Return (x, y) of the center of cell containing provided text 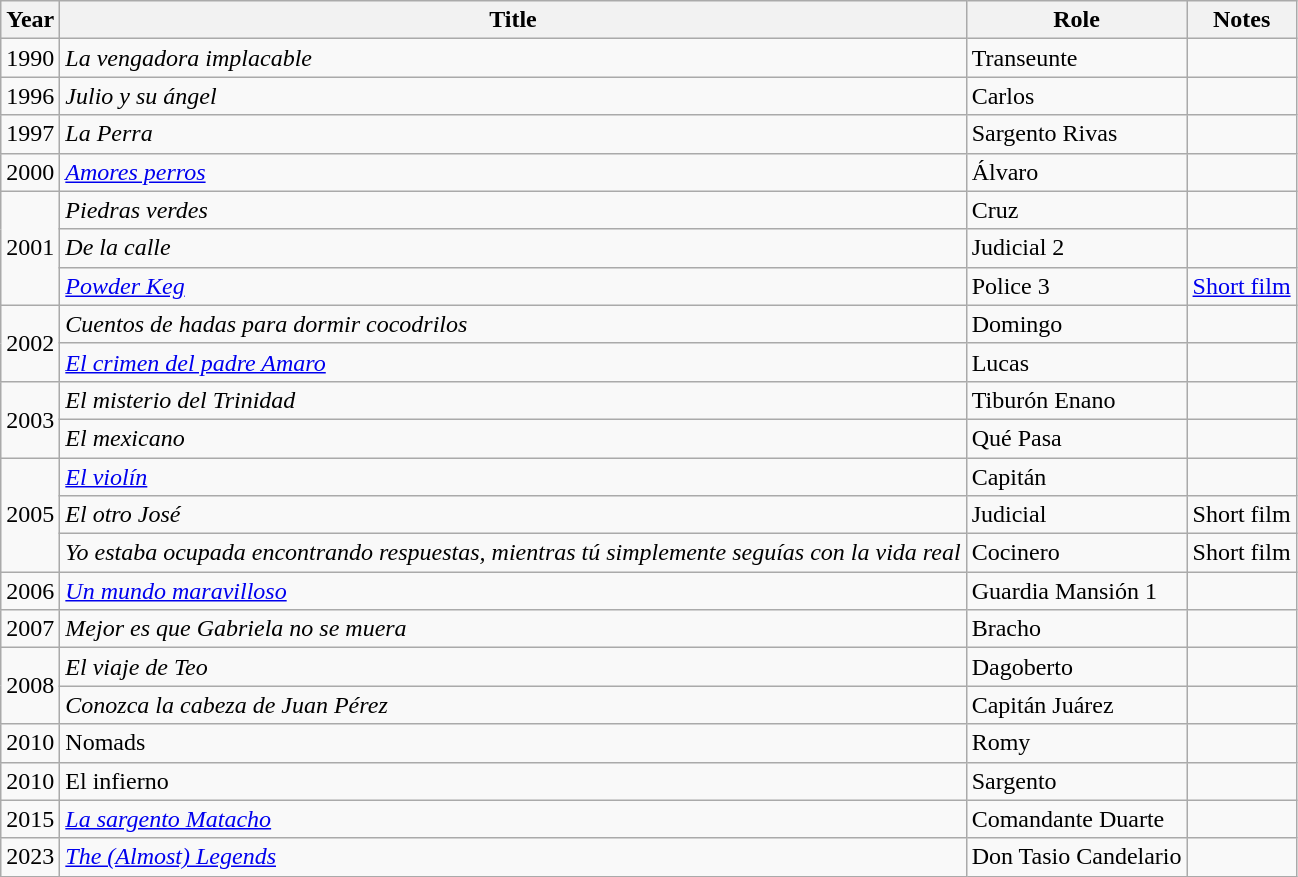
La Perra (513, 134)
2007 (30, 629)
Don Tasio Candelario (1076, 857)
Amores perros (513, 172)
Sargento Rivas (1076, 134)
2001 (30, 248)
Nomads (513, 743)
Mejor es que Gabriela no se muera (513, 629)
Police 3 (1076, 286)
Yo estaba ocupada encontrando respuestas, mientras tú simplemente seguías con la vida real (513, 553)
Guardia Mansión 1 (1076, 591)
La sargento Matacho (513, 819)
Dagoberto (1076, 667)
Cruz (1076, 210)
El mexicano (513, 438)
Capitán (1076, 477)
Cuentos de hadas para dormir cocodrilos (513, 324)
2015 (30, 819)
De la calle (513, 248)
Sargento (1076, 781)
El viaje de Teo (513, 667)
El infierno (513, 781)
Conozca la cabeza de Juan Pérez (513, 705)
2006 (30, 591)
Tiburón Enano (1076, 400)
Domingo (1076, 324)
The (Almost) Legends (513, 857)
El crimen del padre Amaro (513, 362)
2002 (30, 343)
1996 (30, 96)
Cocinero (1076, 553)
El violín (513, 477)
Piedras verdes (513, 210)
Year (30, 20)
1990 (30, 58)
Álvaro (1076, 172)
Romy (1076, 743)
Judicial (1076, 515)
2003 (30, 419)
Powder Keg (513, 286)
2005 (30, 515)
2023 (30, 857)
Transeunte (1076, 58)
Lucas (1076, 362)
Title (513, 20)
Judicial 2 (1076, 248)
El otro José (513, 515)
Carlos (1076, 96)
Bracho (1076, 629)
Role (1076, 20)
El misterio del Trinidad (513, 400)
Un mundo maravilloso (513, 591)
Julio y su ángel (513, 96)
Capitán Juárez (1076, 705)
2000 (30, 172)
2008 (30, 686)
1997 (30, 134)
La vengadora implacable (513, 58)
Qué Pasa (1076, 438)
Notes (1242, 20)
Comandante Duarte (1076, 819)
